Extract the (x, y) coordinate from the center of the cell holding the provided text.  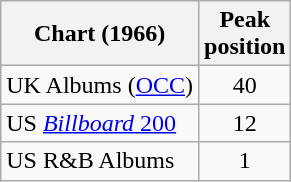
US Billboard 200 (100, 123)
1 (245, 161)
Chart (1966) (100, 34)
US R&B Albums (100, 161)
UK Albums (OCC) (100, 85)
40 (245, 85)
Peak position (245, 34)
12 (245, 123)
